Locate the cell with the specified text and output its (x, y) center coordinate. 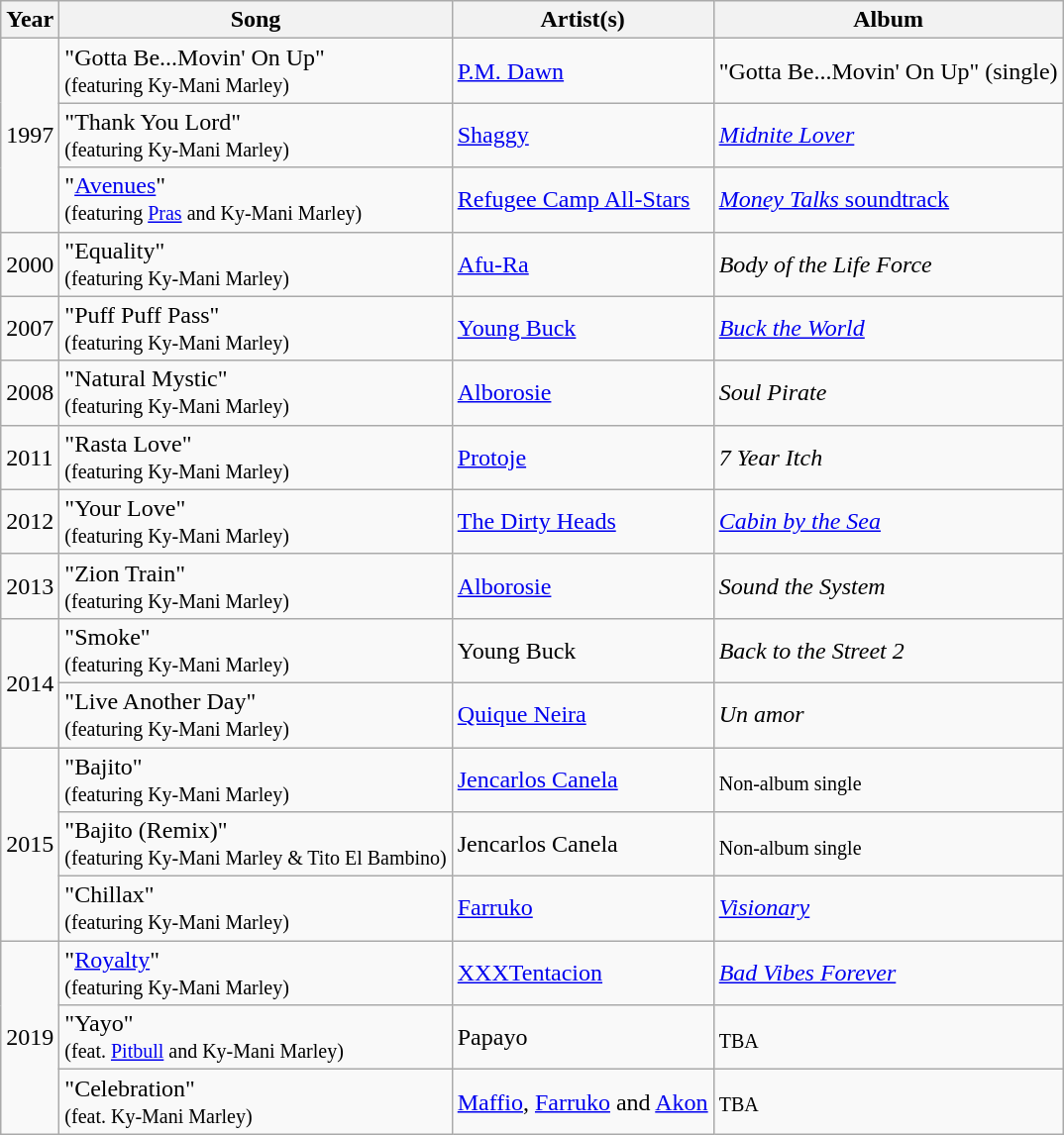
Buck the World (888, 329)
Protoje (583, 458)
"Puff Puff Pass"(featuring Ky-Mani Marley) (256, 329)
2011 (30, 458)
2007 (30, 329)
Back to the Street 2 (888, 650)
2019 (30, 1038)
Song (256, 20)
Refugee Camp All-Stars (583, 200)
"Royalty"(featuring Ky-Mani Marley) (256, 973)
"Bajito (Remix)"(featuring Ky-Mani Marley & Tito El Bambino) (256, 844)
"Smoke"(featuring Ky-Mani Marley) (256, 650)
Bad Vibes Forever (888, 973)
Body of the Life Force (888, 263)
Midnite Lover (888, 135)
Cabin by the Sea (888, 521)
2008 (30, 392)
Artist(s) (583, 20)
"Bajito"(featuring Ky-Mani Marley) (256, 778)
"Thank You Lord"(featuring Ky-Mani Marley) (256, 135)
P.M. Dawn (583, 71)
7 Year Itch (888, 458)
Shaggy (583, 135)
"Celebration"(feat. Ky-Mani Marley) (256, 1101)
"Gotta Be...Movin' On Up"(featuring Ky-Mani Marley) (256, 71)
2014 (30, 682)
Maffio, Farruko and Akon (583, 1101)
"Chillax"(featuring Ky-Mani Marley) (256, 909)
"Zion Train"(featuring Ky-Mani Marley) (256, 586)
Sound the System (888, 586)
Papayo (583, 1038)
"Avenues"(featuring Pras and Ky-Mani Marley) (256, 200)
Quique Neira (583, 715)
Year (30, 20)
Visionary (888, 909)
Farruko (583, 909)
"Gotta Be...Movin' On Up" (single) (888, 71)
Money Talks soundtrack (888, 200)
2013 (30, 586)
"Your Love"(featuring Ky-Mani Marley) (256, 521)
2015 (30, 844)
The Dirty Heads (583, 521)
"Live Another Day"(featuring Ky-Mani Marley) (256, 715)
XXXTentacion (583, 973)
2012 (30, 521)
Un amor (888, 715)
"Rasta Love"(featuring Ky-Mani Marley) (256, 458)
Soul Pirate (888, 392)
"Yayo"(feat. Pitbull and Ky-Mani Marley) (256, 1038)
Album (888, 20)
"Equality"(featuring Ky-Mani Marley) (256, 263)
2000 (30, 263)
Afu-Ra (583, 263)
1997 (30, 135)
"Natural Mystic"(featuring Ky-Mani Marley) (256, 392)
